Locate the cell with the specified text and output its (X, Y) center coordinate. 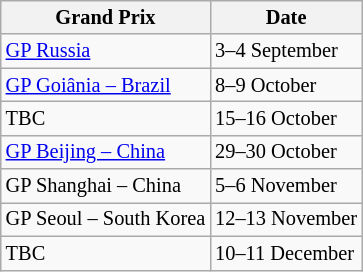
GP Seoul – South Korea (106, 219)
Grand Prix (106, 17)
10–11 December (286, 253)
3–4 September (286, 51)
Date (286, 17)
GP Goiânia – Brazil (106, 85)
8–9 October (286, 85)
29–30 October (286, 152)
12–13 November (286, 219)
GP Beijing – China (106, 152)
GP Russia (106, 51)
5–6 November (286, 186)
15–16 October (286, 118)
GP Shanghai – China (106, 186)
